Extract the [X, Y] coordinate from the center of the cell holding the provided text.  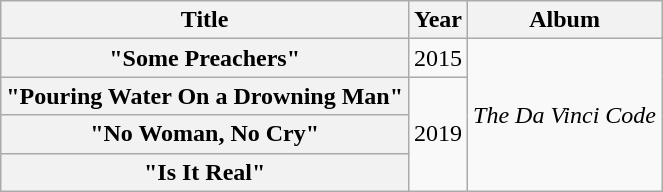
Title [205, 20]
2019 [438, 134]
The Da Vinci Code [565, 115]
"No Woman, No Cry" [205, 134]
"Some Preachers" [205, 58]
Year [438, 20]
Album [565, 20]
"Pouring Water On a Drowning Man" [205, 96]
2015 [438, 58]
"Is It Real" [205, 172]
